Scan for the cell matching the given text and deliver its (x, y) coordinate at center. 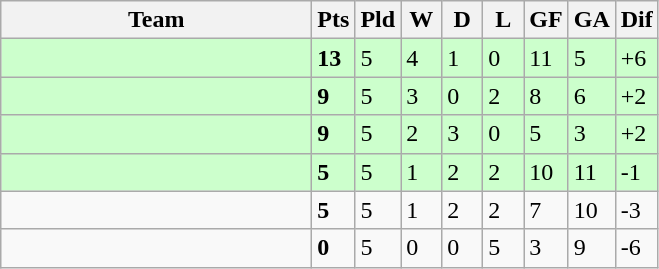
D (462, 20)
13 (334, 58)
7 (546, 210)
Team (156, 20)
6 (592, 96)
-1 (636, 172)
Pts (334, 20)
GF (546, 20)
W (422, 20)
4 (422, 58)
L (504, 20)
Pld (378, 20)
8 (546, 96)
GA (592, 20)
+6 (636, 58)
Dif (636, 20)
-3 (636, 210)
-6 (636, 248)
